Scan for the cell matching the given text and deliver its (X, Y) coordinate at center. 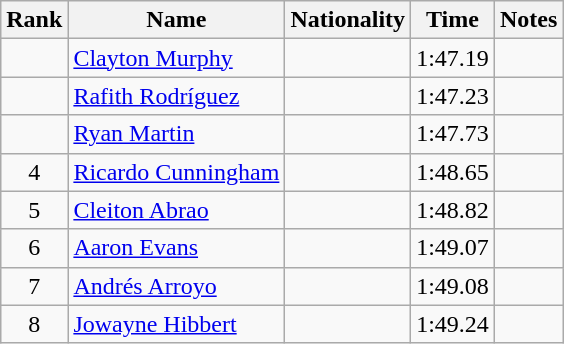
1:47.23 (453, 96)
Ryan Martin (176, 134)
Ricardo Cunningham (176, 172)
7 (34, 286)
5 (34, 210)
Time (453, 20)
1:48.82 (453, 210)
Andrés Arroyo (176, 286)
1:49.08 (453, 286)
Name (176, 20)
Aaron Evans (176, 248)
1:47.19 (453, 58)
4 (34, 172)
1:47.73 (453, 134)
Clayton Murphy (176, 58)
Rafith Rodríguez (176, 96)
Jowayne Hibbert (176, 324)
Rank (34, 20)
1:49.24 (453, 324)
Nationality (348, 20)
8 (34, 324)
1:49.07 (453, 248)
6 (34, 248)
Cleiton Abrao (176, 210)
Notes (528, 20)
1:48.65 (453, 172)
